Provide the [X, Y] coordinate of the cell's center where the given text is located.  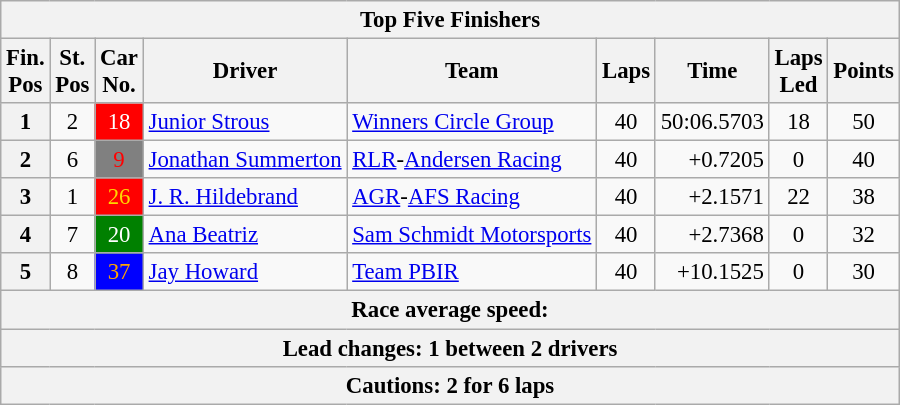
32 [864, 235]
Jonathan Summerton [245, 160]
St.Pos [72, 72]
8 [72, 273]
3 [26, 197]
50:06.5703 [712, 122]
Points [864, 72]
4 [26, 235]
Driver [245, 72]
Sam Schmidt Motorsports [472, 235]
Time [712, 72]
+2.7368 [712, 235]
Ana Beatriz [245, 235]
+0.7205 [712, 160]
Jay Howard [245, 273]
Race average speed: [450, 310]
9 [120, 160]
26 [120, 197]
6 [72, 160]
5 [26, 273]
37 [120, 273]
Team PBIR [472, 273]
Fin.Pos [26, 72]
Laps [626, 72]
+2.1571 [712, 197]
CarNo. [120, 72]
22 [798, 197]
Lead changes: 1 between 2 drivers [450, 348]
J. R. Hildebrand [245, 197]
30 [864, 273]
Winners Circle Group [472, 122]
AGR-AFS Racing [472, 197]
RLR-Andersen Racing [472, 160]
20 [120, 235]
Top Five Finishers [450, 20]
LapsLed [798, 72]
+10.1525 [712, 273]
7 [72, 235]
Team [472, 72]
Junior Strous [245, 122]
Cautions: 2 for 6 laps [450, 385]
38 [864, 197]
50 [864, 122]
